Find where the given text appears and provide that cell's center as [x, y] coordinate. 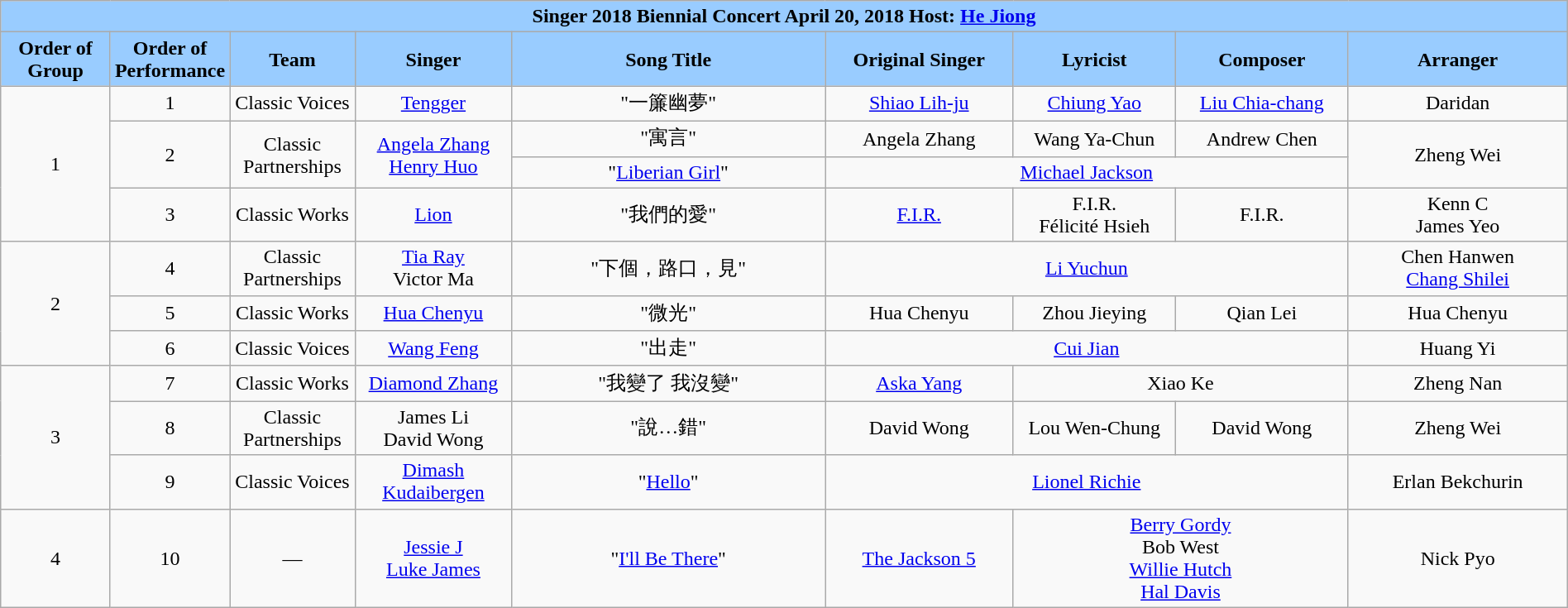
"Hello" [668, 481]
Lyricist [1095, 60]
"我變了 我沒變" [668, 384]
Chiung Yao [1095, 104]
Liu Chia-chang [1262, 104]
10 [170, 558]
Nick Pyo [1457, 558]
Kenn CJames Yeo [1457, 215]
Shiao Lih-ju [920, 104]
Erlan Bekchurin [1457, 481]
Original Singer [920, 60]
Michael Jackson [1087, 172]
Daridan [1457, 104]
Xiao Ke [1181, 384]
Tia RayVictor Ma [433, 268]
6 [170, 349]
Tengger [433, 104]
Arranger [1457, 60]
Lionel Richie [1087, 481]
Singer [433, 60]
Order of Group [56, 60]
F.I.R.Félicité Hsieh [1095, 215]
Jessie JLuke James [433, 558]
Diamond Zhang [433, 384]
"一簾幽夢" [668, 104]
Zhou Jieying [1095, 313]
"Liberian Girl" [668, 172]
Team [293, 60]
"I'll Be There" [668, 558]
Angela ZhangHenry Huo [433, 154]
Wang Feng [433, 349]
Composer [1262, 60]
"微光" [668, 313]
Dimash Kudaibergen [433, 481]
"出走" [668, 349]
James LiDavid Wong [433, 428]
"下個，路口，見" [668, 268]
Singer 2018 Biennial Concert April 20, 2018 Host: He Jiong [784, 17]
"說…錯" [668, 428]
Andrew Chen [1262, 139]
9 [170, 481]
Cui Jian [1087, 349]
8 [170, 428]
Qian Lei [1262, 313]
Li Yuchun [1087, 268]
Berry Gordy Bob West Willie Hutch Hal Davis [1181, 558]
Chen HanwenChang Shilei [1457, 268]
Angela Zhang [920, 139]
Lou Wen-Chung [1095, 428]
Wang Ya-Chun [1095, 139]
7 [170, 384]
"我們的愛" [668, 215]
Aska Yang [920, 384]
Order of Performance [170, 60]
The Jackson 5 [920, 558]
Song Title [668, 60]
"寓言" [668, 139]
5 [170, 313]
— [293, 558]
Lion [433, 215]
Huang Yi [1457, 349]
Zheng Nan [1457, 384]
